Scan for the cell matching the given text and deliver its [X, Y] coordinate at center. 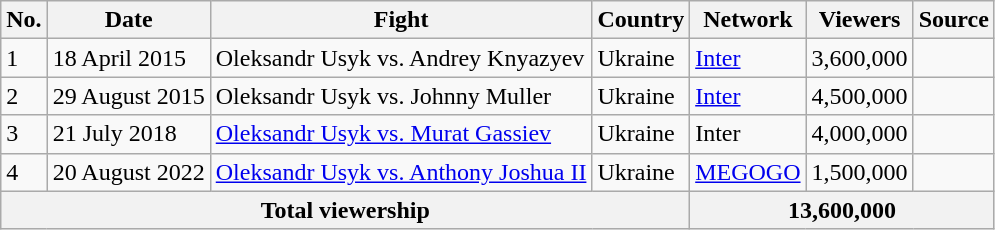
No. [24, 20]
Total viewership [346, 210]
2 [24, 96]
Source [954, 20]
29 August 2015 [128, 96]
21 July 2018 [128, 134]
Fight [401, 20]
4,500,000 [860, 96]
Oleksandr Usyk vs. Murat Gassiev [401, 134]
13,600,000 [842, 210]
Oleksandr Usyk vs. Johnny Muller [401, 96]
1 [24, 58]
Date [128, 20]
Oleksandr Usyk vs. Andrey Knyazyev [401, 58]
4 [24, 172]
Country [641, 20]
Oleksandr Usyk vs. Anthony Joshua II [401, 172]
MEGOGO [748, 172]
Viewers [860, 20]
3 [24, 134]
20 August 2022 [128, 172]
Network [748, 20]
4,000,000 [860, 134]
3,600,000 [860, 58]
18 April 2015 [128, 58]
1,500,000 [860, 172]
